Return (X, Y) of the center of cell containing provided text 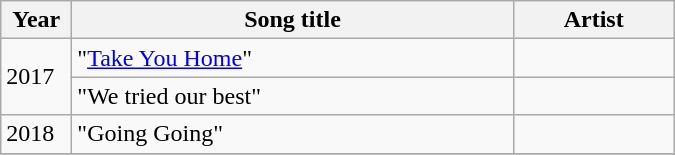
Song title (292, 20)
2017 (36, 77)
"Going Going" (292, 134)
"We tried our best" (292, 96)
2018 (36, 134)
Year (36, 20)
Artist (594, 20)
"Take You Home" (292, 58)
